Pinpoint the cell where the given text exists, returning its (x, y) midpoint coordinate. 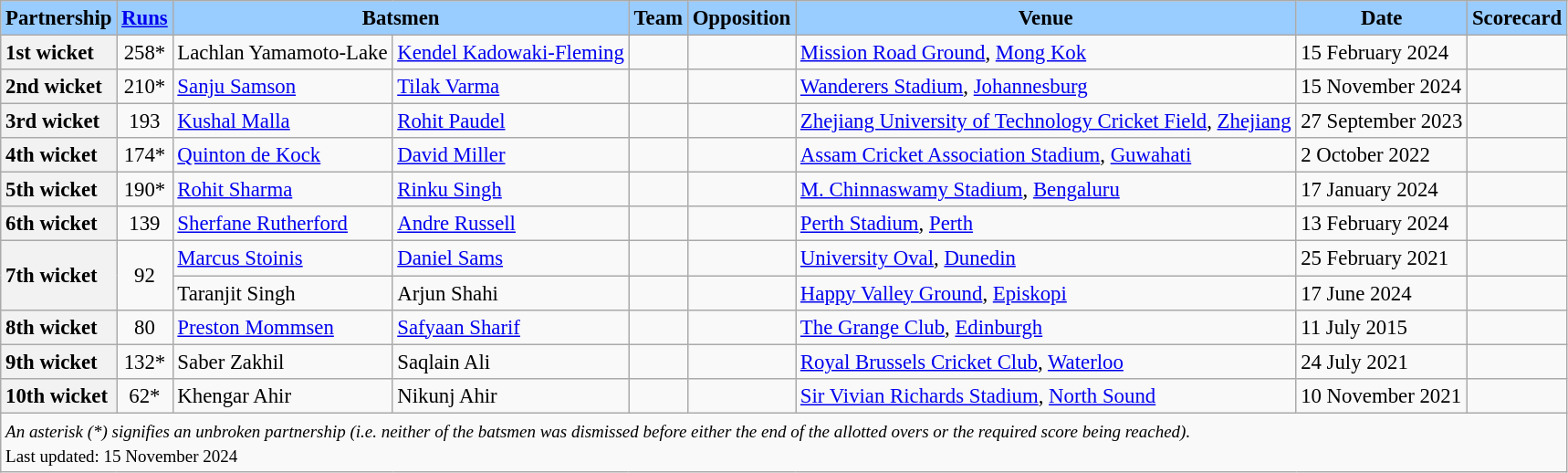
Scorecard (1517, 18)
Royal Brussels Cricket Club, Waterloo (1046, 362)
6th wicket (58, 224)
Quinton de Kock (283, 155)
Kendel Kadowaki-Fleming (511, 53)
2nd wicket (58, 87)
Arjun Shahi (511, 293)
174* (144, 155)
Saber Zakhil (283, 362)
5th wicket (58, 190)
80 (144, 327)
193 (144, 121)
Rohit Sharma (283, 190)
17 June 2024 (1382, 293)
Tilak Varma (511, 87)
190* (144, 190)
Venue (1046, 18)
Safyaan Sharif (511, 327)
Opposition (741, 18)
Date (1382, 18)
Assam Cricket Association Stadium, Guwahati (1046, 155)
7th wicket (58, 276)
Taranjit Singh (283, 293)
11 July 2015 (1382, 327)
10th wicket (58, 395)
The Grange Club, Edinburgh (1046, 327)
9th wicket (58, 362)
25 February 2021 (1382, 258)
Saqlain Ali (511, 362)
University Oval, Dunedin (1046, 258)
2 October 2022 (1382, 155)
10 November 2021 (1382, 395)
Perth Stadium, Perth (1046, 224)
92 (144, 276)
M. Chinnaswamy Stadium, Bengaluru (1046, 190)
13 February 2024 (1382, 224)
24 July 2021 (1382, 362)
David Miller (511, 155)
Happy Valley Ground, Episkopi (1046, 293)
Kushal Malla (283, 121)
1st wicket (58, 53)
Preston Mommsen (283, 327)
Rinku Singh (511, 190)
Sanju Samson (283, 87)
4th wicket (58, 155)
Marcus Stoinis (283, 258)
Khengar Ahir (283, 395)
139 (144, 224)
210* (144, 87)
17 January 2024 (1382, 190)
Daniel Sams (511, 258)
Nikunj Ahir (511, 395)
132* (144, 362)
Runs (144, 18)
Team (658, 18)
Andre Russell (511, 224)
3rd wicket (58, 121)
Rohit Paudel (511, 121)
Mission Road Ground, Mong Kok (1046, 53)
258* (144, 53)
15 November 2024 (1382, 87)
Wanderers Stadium, Johannesburg (1046, 87)
Batsmen (401, 18)
Partnership (58, 18)
Sherfane Rutherford (283, 224)
27 September 2023 (1382, 121)
Zhejiang University of Technology Cricket Field, Zhejiang (1046, 121)
Lachlan Yamamoto-Lake (283, 53)
15 February 2024 (1382, 53)
62* (144, 395)
8th wicket (58, 327)
Sir Vivian Richards Stadium, North Sound (1046, 395)
